Identify which cell holds the provided text, then report its (X, Y) central coordinate. 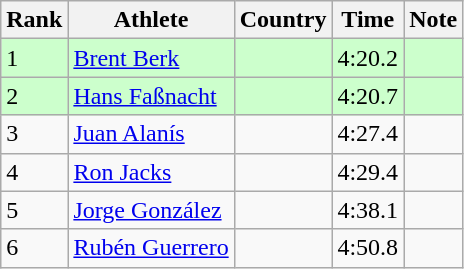
4:27.4 (368, 134)
Time (368, 20)
Jorge González (151, 210)
2 (34, 96)
4:38.1 (368, 210)
5 (34, 210)
Note (434, 20)
Athlete (151, 20)
4:20.2 (368, 58)
4:29.4 (368, 172)
Hans Faßnacht (151, 96)
Ron Jacks (151, 172)
Country (283, 20)
4:20.7 (368, 96)
1 (34, 58)
Rubén Guerrero (151, 248)
Brent Berk (151, 58)
3 (34, 134)
Juan Alanís (151, 134)
4 (34, 172)
6 (34, 248)
Rank (34, 20)
4:50.8 (368, 248)
